Output the [X, Y] coordinate of the center of the cell containing the given text.  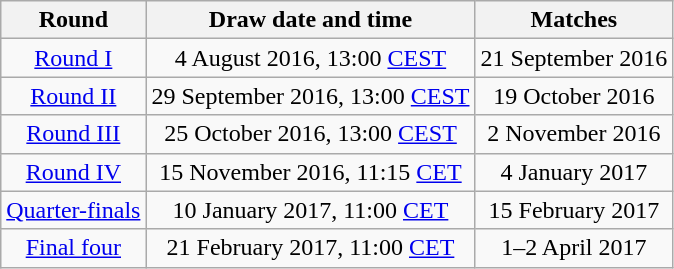
19 October 2016 [574, 96]
Round IV [74, 172]
Final four [74, 248]
25 October 2016, 13:00 CEST [310, 134]
15 November 2016, 11:15 CET [310, 172]
Round III [74, 134]
Round I [74, 58]
1–2 April 2017 [574, 248]
15 February 2017 [574, 210]
Round [74, 20]
4 January 2017 [574, 172]
29 September 2016, 13:00 CEST [310, 96]
Round II [74, 96]
2 November 2016 [574, 134]
Matches [574, 20]
21 February 2017, 11:00 CET [310, 248]
4 August 2016, 13:00 CEST [310, 58]
Draw date and time [310, 20]
21 September 2016 [574, 58]
Quarter-finals [74, 210]
10 January 2017, 11:00 CET [310, 210]
